From the cell containing the given text, extract its center point as [X, Y] coordinate. 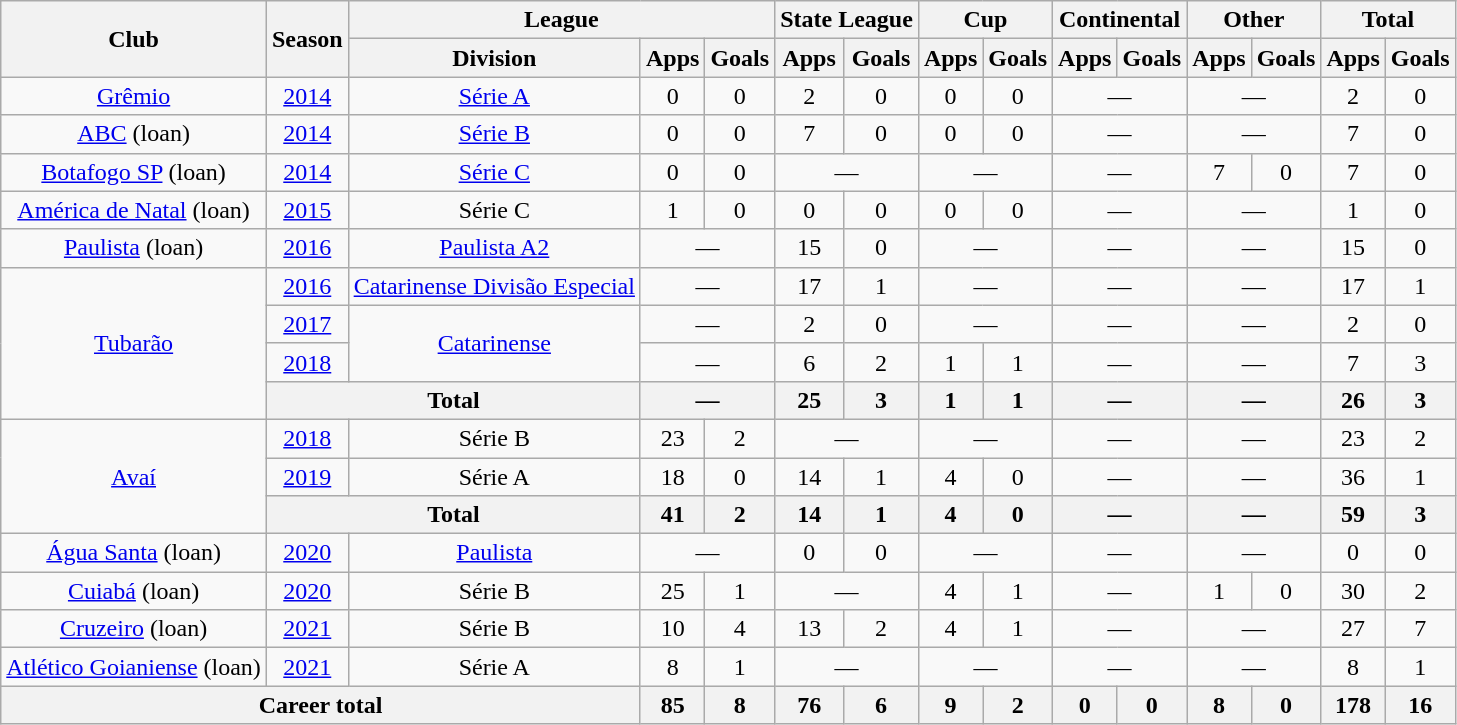
36 [1353, 477]
Catarinense Divisão Especial [494, 286]
2015 [307, 210]
9 [950, 705]
Continental [1120, 20]
Grêmio [134, 96]
Career total [321, 705]
Season [307, 39]
10 [672, 629]
26 [1353, 400]
League [561, 20]
27 [1353, 629]
ABC (loan) [134, 134]
Cuiabá (loan) [134, 591]
Paulista A2 [494, 248]
Avaí [134, 476]
Paulista [494, 553]
30 [1353, 591]
13 [810, 629]
Botafogo SP (loan) [134, 172]
Cup [985, 20]
18 [672, 477]
178 [1353, 705]
State League [847, 20]
Cruzeiro (loan) [134, 629]
América de Natal (loan) [134, 210]
Other [1254, 20]
41 [672, 515]
Division [494, 58]
2017 [307, 324]
Tubarão [134, 343]
Água Santa (loan) [134, 553]
16 [1420, 705]
2019 [307, 477]
59 [1353, 515]
76 [810, 705]
Paulista (loan) [134, 248]
Atlético Goianiense (loan) [134, 667]
Club [134, 39]
Catarinense [494, 343]
85 [672, 705]
